Output the [x, y] coordinate of the center of the cell containing the given text.  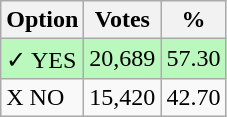
57.30 [194, 59]
Option [42, 20]
X NO [42, 97]
✓ YES [42, 59]
42.70 [194, 97]
20,689 [122, 59]
% [194, 20]
Votes [122, 20]
15,420 [122, 97]
